Return [x, y] of the center of cell containing provided text 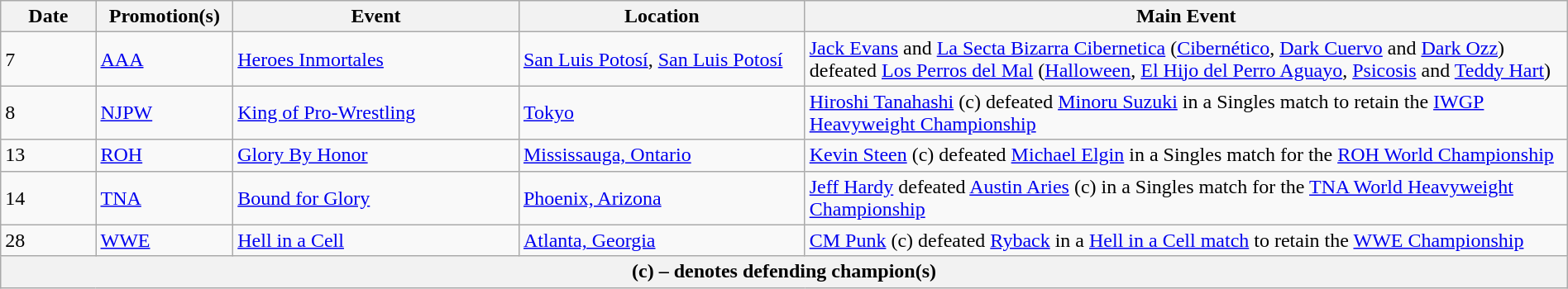
Location [662, 17]
Heroes Inmortales [376, 59]
Promotion(s) [165, 17]
CM Punk (c) defeated Ryback in a Hell in a Cell match to retain the WWE Championship [1186, 240]
Mississauga, Ontario [662, 155]
Phoenix, Arizona [662, 198]
Hell in a Cell [376, 240]
8 [48, 112]
28 [48, 240]
14 [48, 198]
AAA [165, 59]
King of Pro-Wrestling [376, 112]
Main Event [1186, 17]
7 [48, 59]
Tokyo [662, 112]
Date [48, 17]
Bound for Glory [376, 198]
Event [376, 17]
NJPW [165, 112]
Hiroshi Tanahashi (c) defeated Minoru Suzuki in a Singles match to retain the IWGP Heavyweight Championship [1186, 112]
San Luis Potosí, San Luis Potosí [662, 59]
WWE [165, 240]
TNA [165, 198]
Jeff Hardy defeated Austin Aries (c) in a Singles match for the TNA World Heavyweight Championship [1186, 198]
ROH [165, 155]
Atlanta, Georgia [662, 240]
Glory By Honor [376, 155]
13 [48, 155]
Kevin Steen (c) defeated Michael Elgin in a Singles match for the ROH World Championship [1186, 155]
(c) – denotes defending champion(s) [784, 272]
